Extract the [x, y] coordinate from the center of the cell holding the provided text.  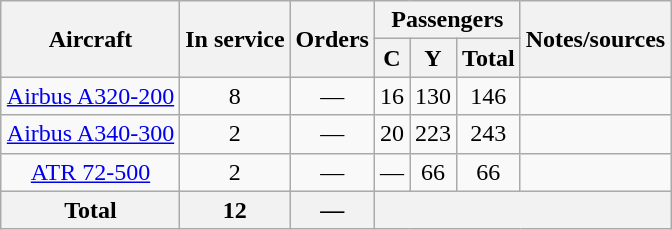
Aircraft [90, 39]
Airbus A320-200 [90, 96]
8 [235, 96]
146 [489, 96]
C [392, 58]
Airbus A340-300 [90, 134]
16 [392, 96]
223 [434, 134]
Passengers [447, 20]
Notes/sources [596, 39]
243 [489, 134]
Orders [332, 39]
20 [392, 134]
In service [235, 39]
130 [434, 96]
Y [434, 58]
12 [235, 210]
ATR 72-500 [90, 172]
